From the cell containing the given text, extract its center point as [X, Y] coordinate. 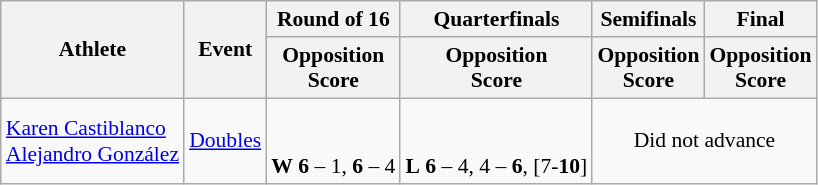
W 6 – 1, 6 – 4 [333, 142]
Doubles [225, 142]
Quarterfinals [496, 19]
Round of 16 [333, 19]
Athlete [92, 50]
Semifinals [648, 19]
L 6 – 4, 4 – 6, [7-10] [496, 142]
Did not advance [704, 142]
Event [225, 50]
Karen CastiblancoAlejandro González [92, 142]
Final [760, 19]
